Determine the (x, y) coordinate at the center of the cell enclosing the given text.  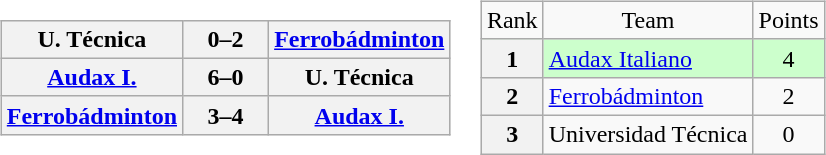
Rank (512, 20)
3–4 (226, 115)
0 (788, 134)
3 (512, 134)
6–0 (226, 77)
Team (648, 20)
Audax Italiano (648, 58)
Universidad Técnica (648, 134)
0–2 (226, 39)
1 (512, 58)
Points (788, 20)
4 (788, 58)
